Return (X, Y) of the center of cell containing provided text 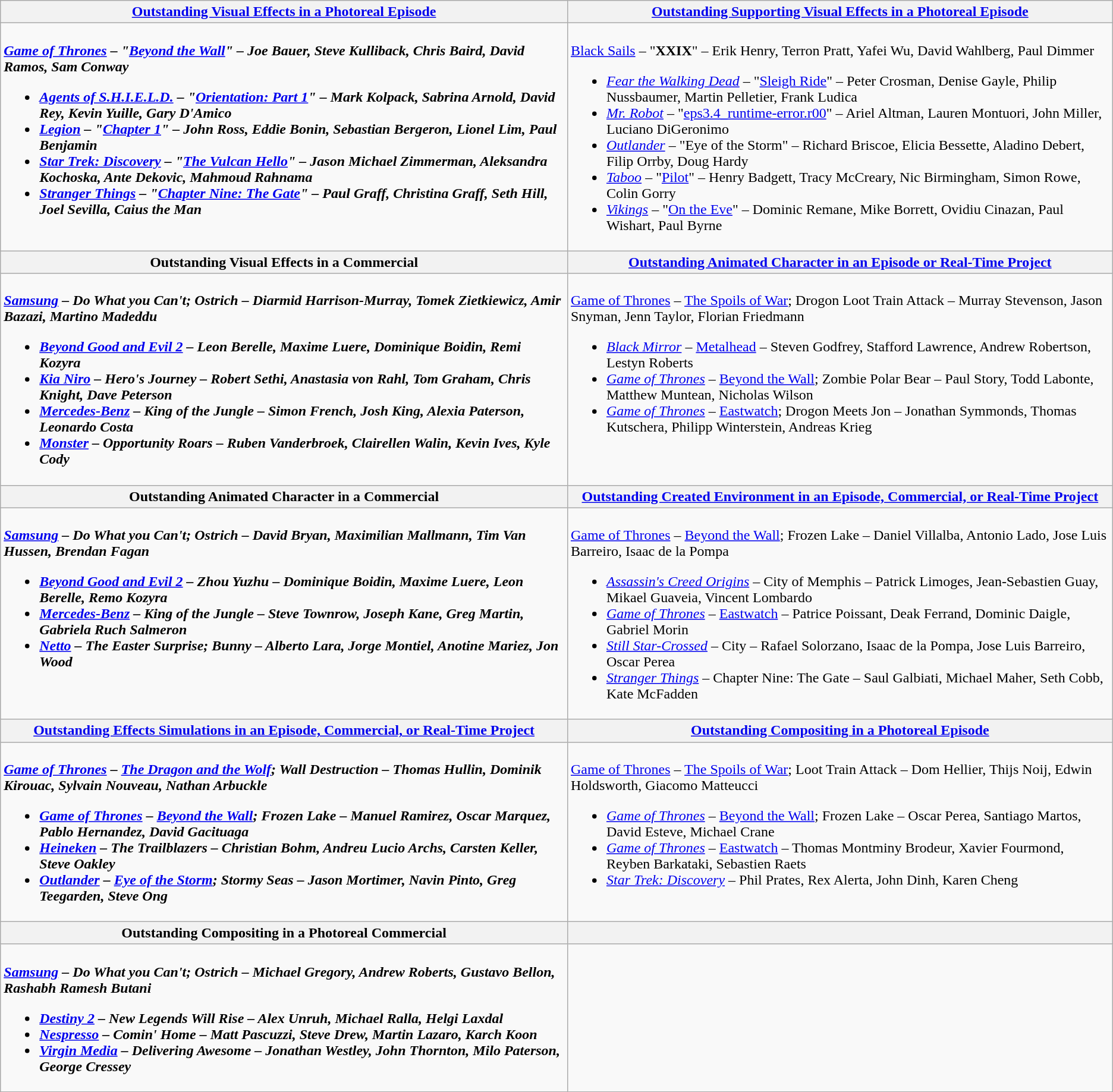
Outstanding Supporting Visual Effects in a Photoreal Episode (840, 12)
Outstanding Compositing in a Photoreal Episode (840, 731)
Outstanding Visual Effects in a Commercial (284, 262)
Outstanding Compositing in a Photoreal Commercial (284, 933)
Outstanding Effects Simulations in an Episode, Commercial, or Real-Time Project (284, 731)
Outstanding Animated Character in a Commercial (284, 496)
Outstanding Animated Character in an Episode or Real-Time Project (840, 262)
Outstanding Visual Effects in a Photoreal Episode (284, 12)
Outstanding Created Environment in an Episode, Commercial, or Real-Time Project (840, 496)
